Output the [X, Y] coordinate of the center of the cell containing the given text.  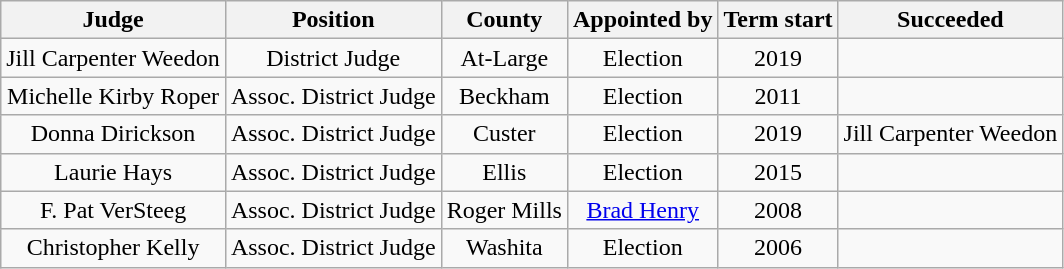
Beckham [504, 96]
Laurie Hays [114, 172]
2011 [778, 96]
Roger Mills [504, 210]
2015 [778, 172]
Appointed by [642, 20]
Christopher Kelly [114, 248]
Brad Henry [642, 210]
2006 [778, 248]
F. Pat VerSteeg [114, 210]
Term start [778, 20]
2008 [778, 210]
Ellis [504, 172]
Judge [114, 20]
Washita [504, 248]
County [504, 20]
Custer [504, 134]
Donna Dirickson [114, 134]
At-Large [504, 58]
Position [333, 20]
Michelle Kirby Roper [114, 96]
District Judge [333, 58]
Succeeded [950, 20]
